Output the (X, Y) coordinate of the center of the cell containing the given text.  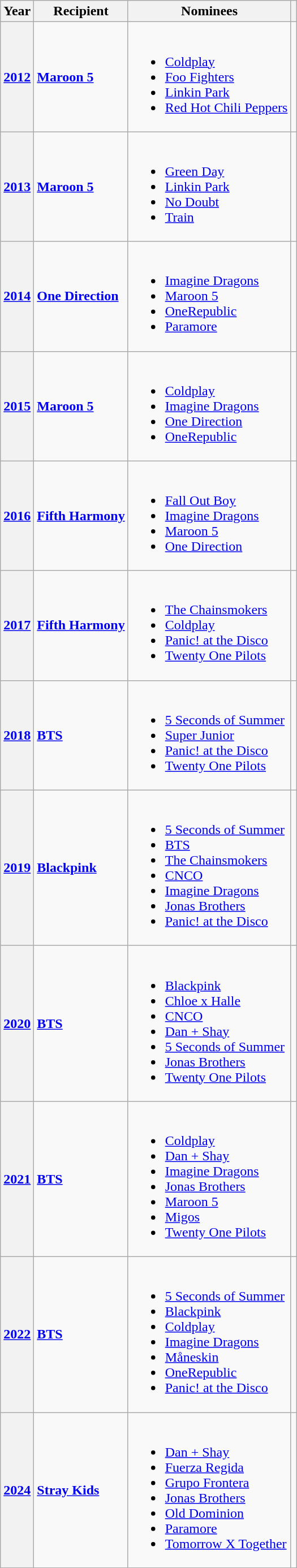
5 Seconds of SummerBlackpinkColdplayImagine DragonsMåneskinOneRepublicPanic! at the Disco (209, 1334)
2013 (17, 187)
Nominees (209, 11)
2024 (17, 1491)
Green DayLinkin ParkNo DoubtTrain (209, 187)
2018 (17, 735)
2022 (17, 1334)
Imagine DragonsMaroon 5OneRepublicParamore (209, 296)
Blackpink (81, 867)
The ChainsmokersColdplayPanic! at the DiscoTwenty One Pilots (209, 625)
2012 (17, 77)
5 Seconds of SummerSuper JuniorPanic! at the DiscoTwenty One Pilots (209, 735)
2016 (17, 516)
2020 (17, 1023)
ColdplayFoo FightersLinkin ParkRed Hot Chili Peppers (209, 77)
5 Seconds of SummerBTSThe ChainsmokersCNCOImagine DragonsJonas BrothersPanic! at the Disco (209, 867)
2021 (17, 1178)
One Direction (81, 296)
ColdplayDan + ShayImagine DragonsJonas BrothersMaroon 5MigosTwenty One Pilots (209, 1178)
2019 (17, 867)
Year (17, 11)
2015 (17, 406)
2017 (17, 625)
Stray Kids (81, 1491)
Recipient (81, 11)
Dan + ShayFuerza RegidaGrupo FronteraJonas BrothersOld DominionParamoreTomorrow X Together (209, 1491)
2014 (17, 296)
BlackpinkChloe x HalleCNCODan + Shay5 Seconds of SummerJonas BrothersTwenty One Pilots (209, 1023)
Fall Out BoyImagine DragonsMaroon 5One Direction (209, 516)
ColdplayImagine DragonsOne DirectionOneRepublic (209, 406)
